Extract the [X, Y] coordinate from the center of the cell holding the provided text.  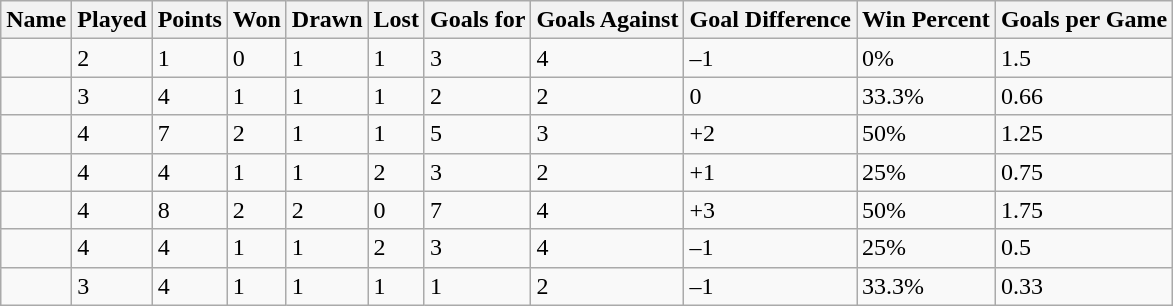
1.75 [1084, 210]
Goals Against [608, 20]
1.5 [1084, 58]
5 [477, 134]
0.33 [1084, 286]
Points [190, 20]
0.5 [1084, 248]
0% [926, 58]
+2 [770, 134]
Win Percent [926, 20]
Lost [396, 20]
Drawn [327, 20]
Goals for [477, 20]
Goal Difference [770, 20]
Goals per Game [1084, 20]
0.75 [1084, 172]
0.66 [1084, 96]
+1 [770, 172]
+3 [770, 210]
8 [190, 210]
Won [256, 20]
1.25 [1084, 134]
Name [36, 20]
Played [112, 20]
